Scan for the cell matching the given text and deliver its (x, y) coordinate at center. 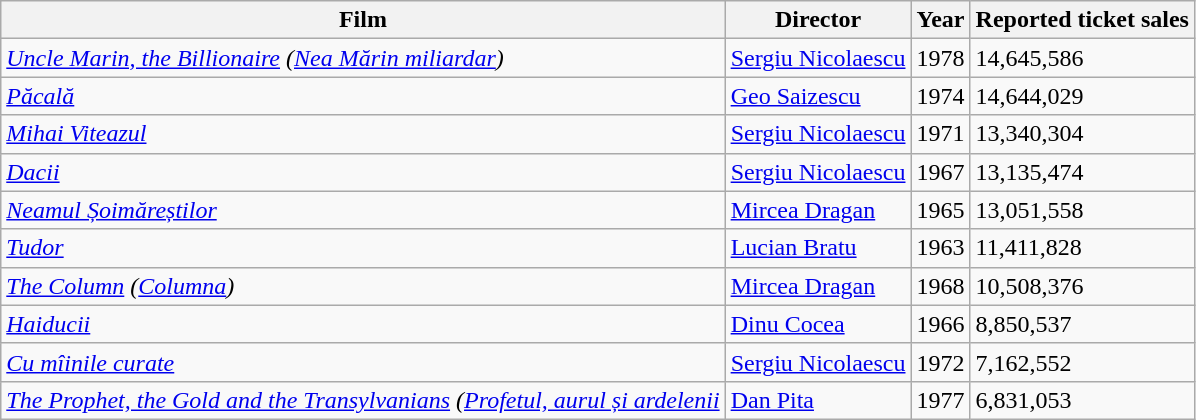
13,051,558 (1082, 210)
Film (363, 20)
1971 (940, 134)
13,340,304 (1082, 134)
1966 (940, 324)
Haiducii (363, 324)
1968 (940, 286)
Dacii (363, 172)
8,850,537 (1082, 324)
14,645,586 (1082, 58)
The Column (Columna) (363, 286)
10,508,376 (1082, 286)
Păcală (363, 96)
7,162,552 (1082, 362)
Uncle Marin, the Billionaire (Nea Mărin miliardar) (363, 58)
1965 (940, 210)
Cu mîinile curate (363, 362)
Geo Saizescu (818, 96)
1972 (940, 362)
1967 (940, 172)
13,135,474 (1082, 172)
11,411,828 (1082, 248)
6,831,053 (1082, 400)
1978 (940, 58)
Neamul Șoimăreștilor (363, 210)
1974 (940, 96)
Dinu Cocea (818, 324)
14,644,029 (1082, 96)
Year (940, 20)
Dan Pita (818, 400)
Reported ticket sales (1082, 20)
1963 (940, 248)
Tudor (363, 248)
Mihai Viteazul (363, 134)
Director (818, 20)
The Prophet, the Gold and the Transylvanians (Profetul, aurul și ardelenii (363, 400)
Lucian Bratu (818, 248)
1977 (940, 400)
